Capture the cell that displays the provided text and extract its (X, Y) central coordinate. 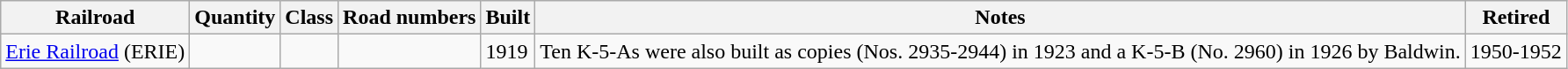
Quantity (236, 18)
Class (309, 18)
Road numbers (410, 18)
Retired (1515, 18)
Ten K-5-As were also built as copies (Nos. 2935-2944) in 1923 and a K-5-B (No. 2960) in 1926 by Baldwin. (1000, 51)
Erie Railroad (ERIE) (95, 51)
1950-1952 (1515, 51)
Railroad (95, 18)
Built (508, 18)
1919 (508, 51)
Notes (1000, 18)
